From the cell containing the given text, extract its center point as [X, Y] coordinate. 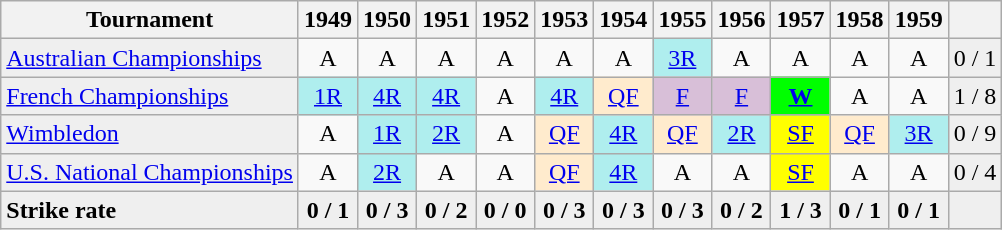
1955 [682, 20]
1959 [918, 20]
0 / 0 [506, 210]
1 / 3 [800, 210]
1952 [506, 20]
1954 [624, 20]
Tournament [150, 20]
1 / 8 [975, 96]
1956 [742, 20]
1949 [328, 20]
1950 [388, 20]
1958 [860, 20]
Wimbledon [150, 134]
0 / 4 [975, 172]
0 / 9 [975, 134]
Strike rate [150, 210]
Australian Championships [150, 58]
French Championships [150, 96]
1957 [800, 20]
1951 [446, 20]
W [800, 96]
1953 [564, 20]
U.S. National Championships [150, 172]
